Find where the given text appears and provide that cell's center as [X, Y] coordinate. 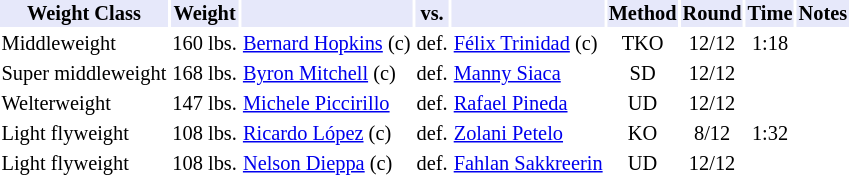
Rafael Pineda [528, 104]
UD [642, 104]
Weight [205, 14]
Ricardo López (c) [326, 134]
108 lbs. [205, 134]
Welterweight [84, 104]
vs. [432, 14]
Time [770, 14]
Round [712, 14]
Light flyweight [84, 134]
Weight Class [84, 14]
Byron Mitchell (c) [326, 74]
Bernard Hopkins (c) [326, 44]
8/12 [712, 134]
1:18 [770, 44]
Method [642, 14]
147 lbs. [205, 104]
168 lbs. [205, 74]
Notes [823, 14]
TKO [642, 44]
Middleweight [84, 44]
Félix Trinidad (c) [528, 44]
Manny Siaca [528, 74]
Super middleweight [84, 74]
1:32 [770, 134]
KO [642, 134]
160 lbs. [205, 44]
SD [642, 74]
Zolani Petelo [528, 134]
Michele Piccirillo [326, 104]
